Determine the (x, y) coordinate at the center of the cell enclosing the given text.  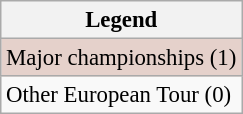
Legend (122, 20)
Other European Tour (0) (122, 95)
Major championships (1) (122, 58)
